Determine the (x, y) coordinate at the center of the cell enclosing the given text.  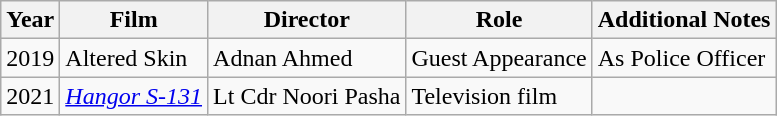
2019 (30, 58)
Lt Cdr Noori Pasha (307, 96)
Altered Skin (134, 58)
Role (499, 20)
Hangor S-131 (134, 96)
Adnan Ahmed (307, 58)
As Police Officer (684, 58)
Film (134, 20)
Additional Notes (684, 20)
Director (307, 20)
Year (30, 20)
Guest Appearance (499, 58)
2021 (30, 96)
Television film (499, 96)
